Provide the (X, Y) coordinate of the cell's center where the given text is located.  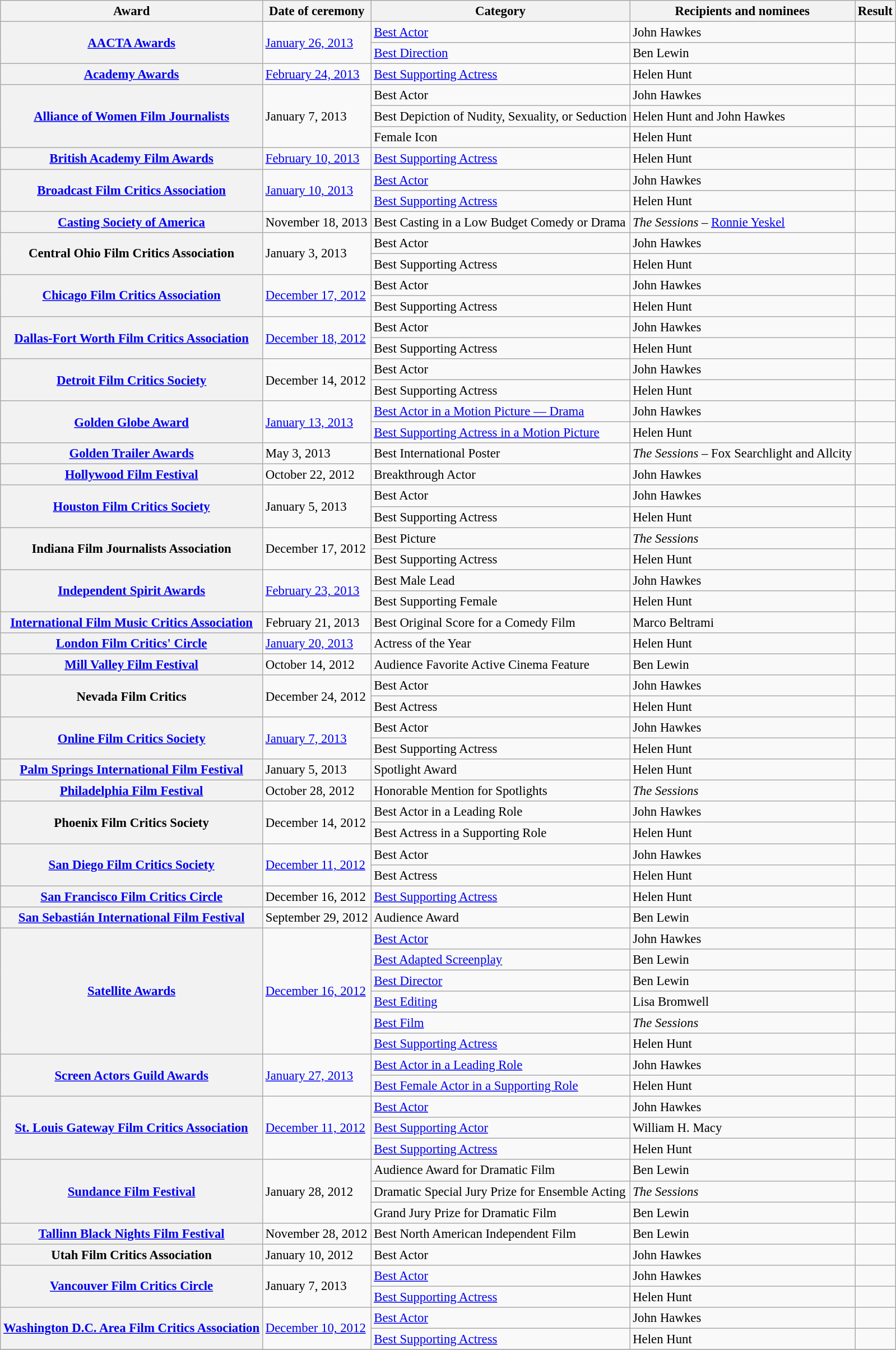
Mill Valley Film Festival (132, 664)
Best Casting in a Low Budget Comedy or Drama (500, 222)
November 18, 2013 (316, 222)
San Diego Film Critics Society (132, 864)
Vancouver Film Critics Circle (132, 1286)
Utah Film Critics Association (132, 1255)
January 13, 2013 (316, 422)
Category (500, 11)
January 26, 2013 (316, 43)
Satellite Awards (132, 991)
Recipients and nominees (742, 11)
Hollywood Film Festival (132, 475)
Honorable Mention for Spotlights (500, 791)
Best Original Score for a Comedy Film (500, 622)
December 10, 2012 (316, 1329)
Best Male Lead (500, 580)
Casting Society of America (132, 222)
Best International Poster (500, 454)
Best Actor in a Motion Picture — Drama (500, 412)
February 10, 2013 (316, 159)
Result (875, 11)
Independent Spirit Awards (132, 591)
San Sebastián International Film Festival (132, 917)
The Sessions – Ronnie Yeskel (742, 222)
Audience Award (500, 917)
Central Ohio Film Critics Association (132, 253)
January 27, 2013 (316, 1075)
January 3, 2013 (316, 253)
Helen Hunt and John Hawkes (742, 117)
Best Direction (500, 53)
Best Actress in a Supporting Role (500, 833)
Best Picture (500, 538)
September 29, 2012 (316, 917)
Best Supporting Actress in a Motion Picture (500, 433)
Lisa Bromwell (742, 1002)
February 23, 2013 (316, 591)
Best Editing (500, 1002)
Date of ceremony (316, 11)
Online Film Critics Society (132, 738)
Alliance of Women Film Journalists (132, 117)
Detroit Film Critics Society (132, 380)
Best Female Actor in a Supporting Role (500, 1086)
January 10, 2012 (316, 1255)
Breakthrough Actor (500, 475)
Marco Beltrami (742, 622)
Best Film (500, 1023)
Actress of the Year (500, 644)
January 20, 2013 (316, 644)
British Academy Film Awards (132, 159)
Phoenix Film Critics Society (132, 823)
Nevada Film Critics (132, 696)
Academy Awards (132, 75)
February 24, 2013 (316, 75)
San Francisco Film Critics Circle (132, 896)
AACTA Awards (132, 43)
Audience Award for Dramatic Film (500, 1171)
Washington D.C. Area Film Critics Association (132, 1329)
Philadelphia Film Festival (132, 791)
Golden Globe Award (132, 422)
Chicago Film Critics Association (132, 296)
Audience Favorite Active Cinema Feature (500, 664)
January 10, 2013 (316, 191)
London Film Critics' Circle (132, 644)
Broadcast Film Critics Association (132, 191)
December 24, 2012 (316, 696)
Indiana Film Journalists Association (132, 548)
October 22, 2012 (316, 475)
Palm Springs International Film Festival (132, 770)
Best Supporting Female (500, 602)
Best Adapted Screenplay (500, 960)
Sundance Film Festival (132, 1192)
December 18, 2012 (316, 337)
Dramatic Special Jury Prize for Ensemble Acting (500, 1191)
October 28, 2012 (316, 791)
St. Louis Gateway Film Critics Association (132, 1128)
Spotlight Award (500, 770)
Best Director (500, 981)
Golden Trailer Awards (132, 454)
Female Icon (500, 137)
January 28, 2012 (316, 1192)
The Sessions – Fox Searchlight and Allcity (742, 454)
Screen Actors Guild Awards (132, 1075)
November 28, 2012 (316, 1233)
October 14, 2012 (316, 664)
May 3, 2013 (316, 454)
Grand Jury Prize for Dramatic Film (500, 1213)
Award (132, 11)
International Film Music Critics Association (132, 622)
William H. Macy (742, 1128)
Best Supporting Actor (500, 1128)
Houston Film Critics Society (132, 507)
Dallas-Fort Worth Film Critics Association (132, 337)
Tallinn Black Nights Film Festival (132, 1233)
Best Depiction of Nudity, Sexuality, or Seduction (500, 117)
Best North American Independent Film (500, 1233)
February 21, 2013 (316, 622)
